Return the (X, Y) coordinate for the center point of the cell that contains the specified text.  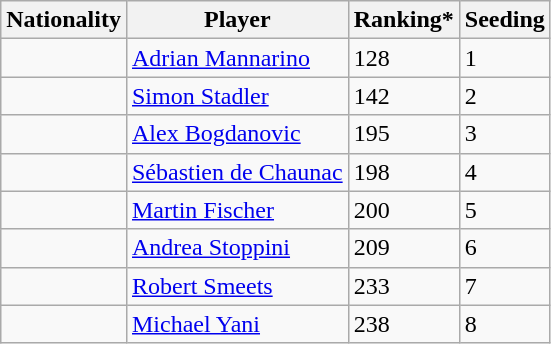
Nationality (64, 20)
Player (237, 20)
209 (404, 248)
Simon Stadler (237, 96)
2 (504, 96)
Alex Bogdanovic (237, 134)
198 (404, 172)
Ranking* (404, 20)
8 (504, 324)
238 (404, 324)
Martin Fischer (237, 210)
Andrea Stoppini (237, 248)
7 (504, 286)
Adrian Mannarino (237, 58)
142 (404, 96)
Michael Yani (237, 324)
Sébastien de Chaunac (237, 172)
1 (504, 58)
233 (404, 286)
4 (504, 172)
200 (404, 210)
6 (504, 248)
128 (404, 58)
195 (404, 134)
Robert Smeets (237, 286)
5 (504, 210)
Seeding (504, 20)
3 (504, 134)
